Return [X, Y] of the center of cell containing provided text 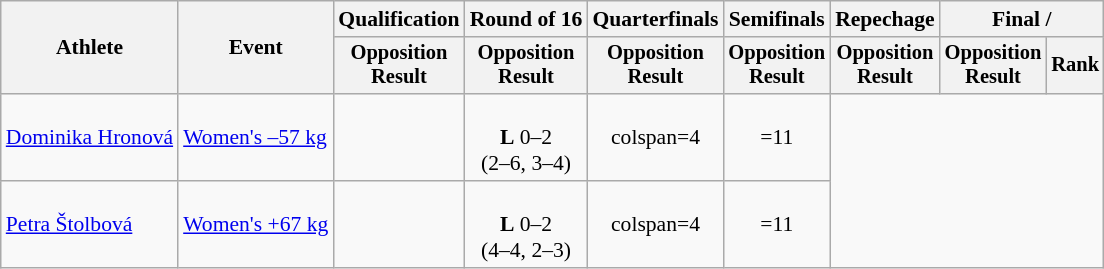
Petra Štolbová [90, 224]
Women's +67 kg [256, 224]
Round of 16 [526, 19]
Final / [1022, 19]
Quarterfinals [655, 19]
L 0–2(2–6, 3–4) [526, 138]
L 0–2(4–4, 2–3) [526, 224]
Athlete [90, 48]
Qualification [398, 19]
Repechage [885, 19]
Dominika Hronová [90, 138]
Women's –57 kg [256, 138]
Semifinals [776, 19]
Event [256, 48]
Rank [1075, 66]
